Return (x, y) of the center of cell containing provided text 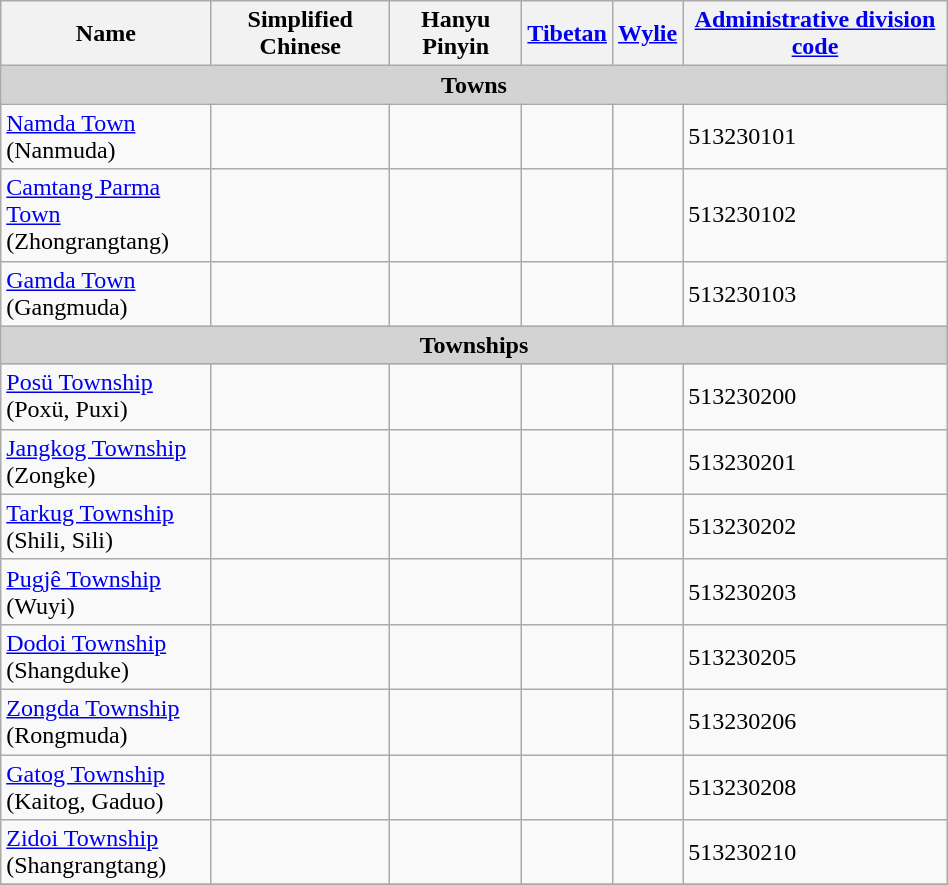
Zidoi Township(Shangrangtang) (106, 852)
Dodoi Township(Shangduke) (106, 656)
513230205 (816, 656)
Simplified Chinese (300, 34)
Camtang Parma Town(Zhongrangtang) (106, 215)
513230210 (816, 852)
513230200 (816, 396)
Namda Town(Nanmuda) (106, 136)
Pugjê Township(Wuyi) (106, 592)
513230202 (816, 526)
Jangkog Township(Zongke) (106, 462)
Zongda Township(Rongmuda) (106, 722)
Name (106, 34)
Wylie (647, 34)
Gamda Town(Gangmuda) (106, 294)
513230102 (816, 215)
Tibetan (568, 34)
513230103 (816, 294)
Townships (474, 345)
Posü Township(Poxü, Puxi) (106, 396)
513230201 (816, 462)
513230208 (816, 786)
Administrative division code (816, 34)
513230101 (816, 136)
Tarkug Township(Shili, Sili) (106, 526)
Towns (474, 85)
513230206 (816, 722)
Gatog Township(Kaitog, Gaduo) (106, 786)
513230203 (816, 592)
Hanyu Pinyin (456, 34)
